Return [X, Y] of the center of cell containing provided text 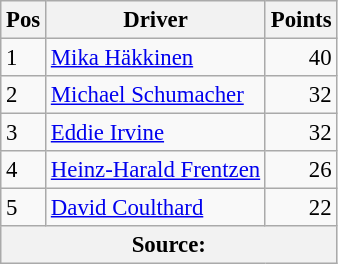
26 [300, 170]
Pos [24, 20]
1 [24, 58]
2 [24, 95]
4 [24, 170]
40 [300, 58]
Points [300, 20]
Michael Schumacher [156, 95]
Heinz-Harald Frentzen [156, 170]
Source: [169, 245]
3 [24, 133]
22 [300, 208]
Driver [156, 20]
5 [24, 208]
Mika Häkkinen [156, 58]
Eddie Irvine [156, 133]
David Coulthard [156, 208]
